For the text-containing cell, return its midpoint in (x, y) coordinate format. 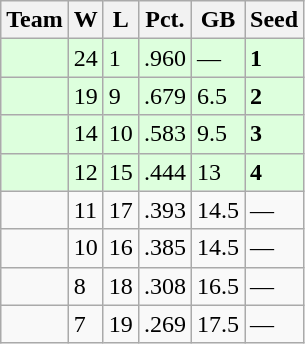
11 (86, 210)
14 (86, 134)
.583 (164, 134)
15 (120, 172)
6.5 (218, 96)
16.5 (218, 286)
.960 (164, 58)
18 (120, 286)
8 (86, 286)
.385 (164, 248)
9.5 (218, 134)
Seed (274, 20)
24 (86, 58)
.308 (164, 286)
12 (86, 172)
.679 (164, 96)
Pct. (164, 20)
7 (86, 324)
.269 (164, 324)
9 (120, 96)
L (120, 20)
3 (274, 134)
Team (35, 20)
17 (120, 210)
.393 (164, 210)
2 (274, 96)
16 (120, 248)
W (86, 20)
.444 (164, 172)
13 (218, 172)
4 (274, 172)
GB (218, 20)
17.5 (218, 324)
